Search for the cell housing the specified text and yield its (x, y) center coordinate. 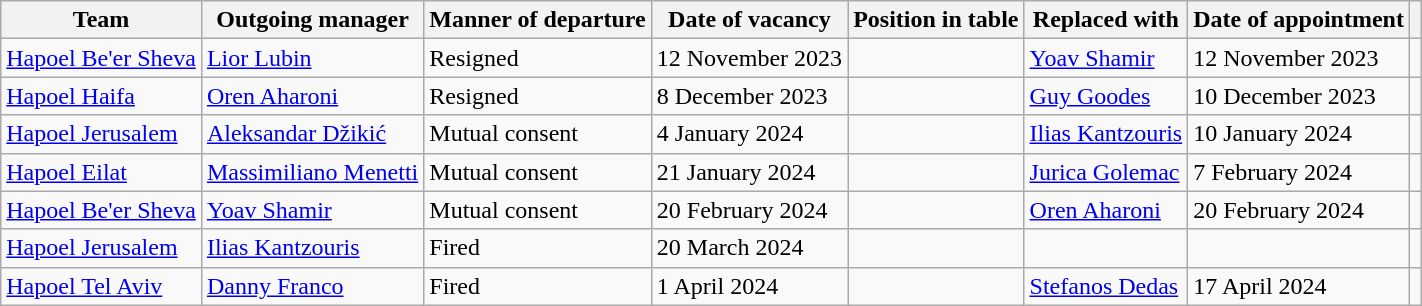
Date of vacancy (749, 20)
Stefanos Dedas (1106, 286)
1 April 2024 (749, 286)
Massimiliano Menetti (312, 172)
Date of appointment (1299, 20)
Replaced with (1106, 20)
7 February 2024 (1299, 172)
Hapoel Eilat (102, 172)
Hapoel Haifa (102, 96)
Position in table (936, 20)
4 January 2024 (749, 134)
Aleksandar Džikić (312, 134)
Guy Goodes (1106, 96)
17 April 2024 (1299, 286)
8 December 2023 (749, 96)
20 March 2024 (749, 248)
10 December 2023 (1299, 96)
Team (102, 20)
Danny Franco (312, 286)
Hapoel Tel Aviv (102, 286)
Lior Lubin (312, 58)
10 January 2024 (1299, 134)
Jurica Golemac (1106, 172)
Manner of departure (538, 20)
21 January 2024 (749, 172)
Outgoing manager (312, 20)
